Return the [X, Y] coordinate for the center point of the cell that contains the specified text.  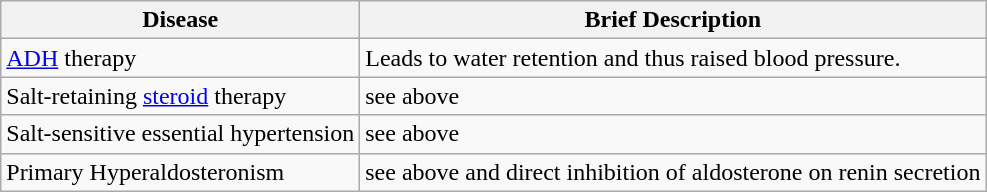
Leads to water retention and thus raised blood pressure. [673, 58]
Brief Description [673, 20]
Primary Hyperaldosteronism [180, 172]
see above and direct inhibition of aldosterone on renin secretion [673, 172]
Disease [180, 20]
Salt-retaining steroid therapy [180, 96]
ADH therapy [180, 58]
Salt-sensitive essential hypertension [180, 134]
